Output the [x, y] coordinate of the center of the cell containing the given text.  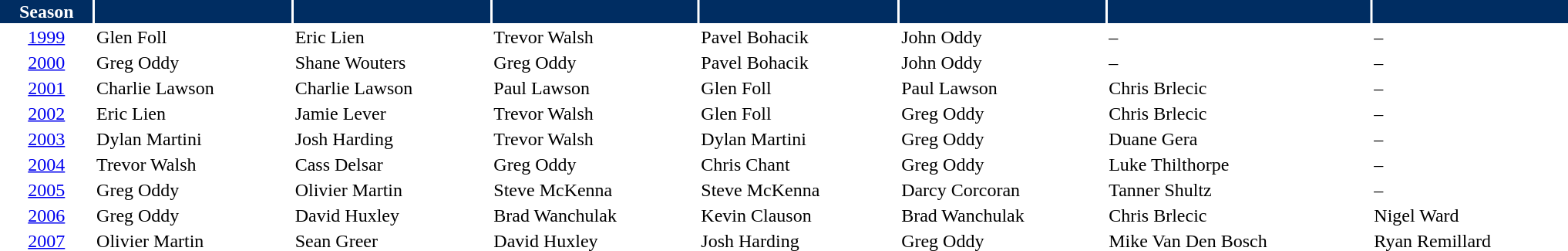
Luke Thilthorpe [1240, 165]
Darcy Corcoran [1003, 190]
Olivier Martin [392, 190]
Kevin Clauson [799, 215]
Cass Delsar [392, 165]
Season [46, 12]
2005 [46, 190]
Chris Chant [799, 165]
2003 [46, 139]
2006 [46, 215]
1999 [46, 37]
2001 [46, 88]
2004 [46, 165]
Josh Harding [392, 139]
2000 [46, 63]
Duane Gera [1240, 139]
Shane Wouters [392, 63]
Tanner Shultz [1240, 190]
Nigel Ward [1471, 215]
David Huxley [392, 215]
2002 [46, 114]
Jamie Lever [392, 114]
